Return the (x, y) coordinate for the center point of the cell that contains the specified text.  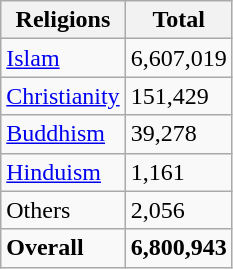
6,800,943 (178, 248)
Buddhism (63, 134)
Hinduism (63, 172)
Others (63, 210)
Christianity (63, 96)
151,429 (178, 96)
Total (178, 20)
6,607,019 (178, 58)
Overall (63, 248)
39,278 (178, 134)
1,161 (178, 172)
Islam (63, 58)
2,056 (178, 210)
Religions (63, 20)
